For the text-containing cell, return its midpoint in [x, y] coordinate format. 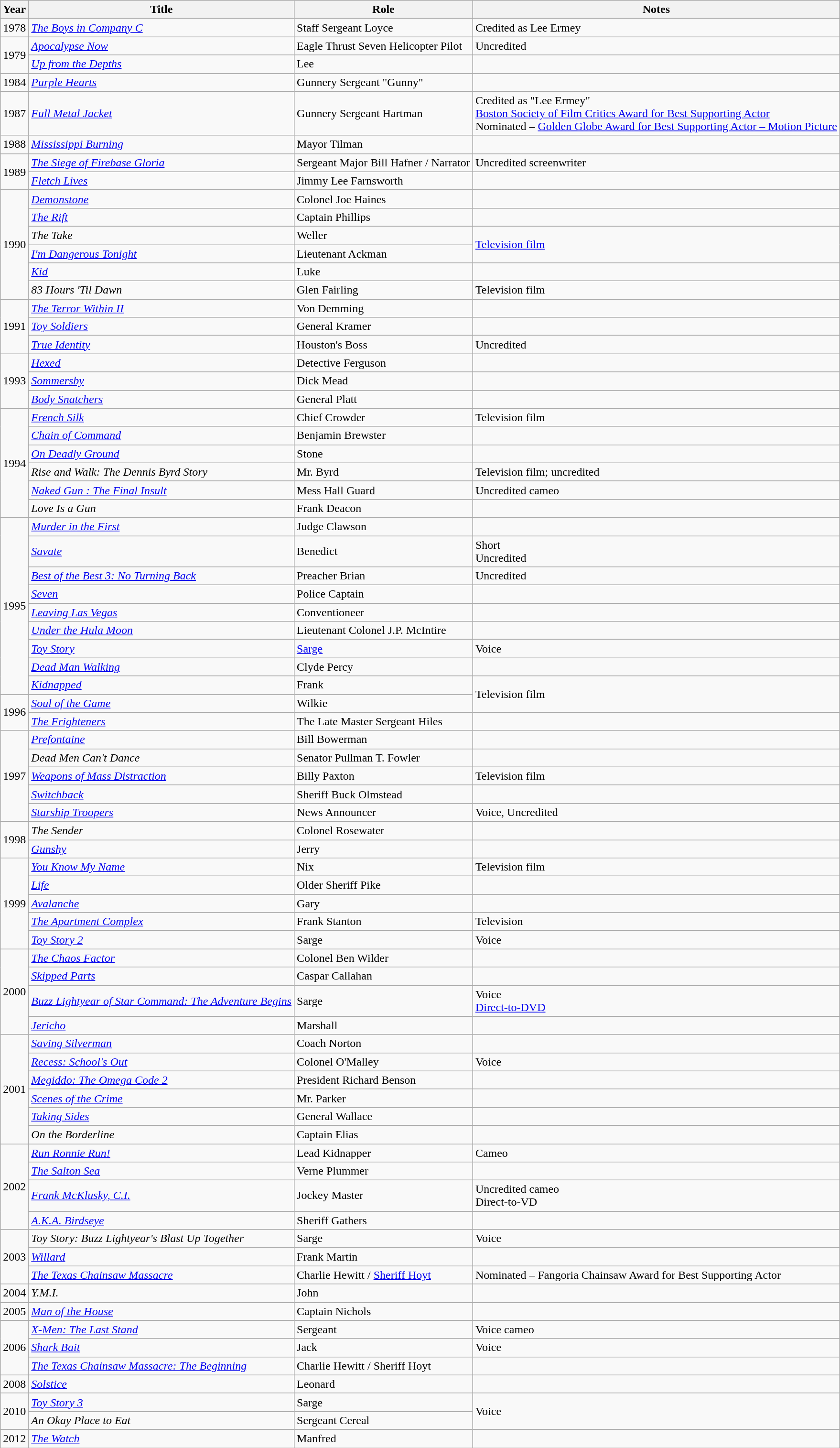
1979 [14, 55]
ShortUncredited [656, 551]
John [384, 1293]
Toy Soldiers [162, 327]
Demonstone [162, 199]
Verne Plummer [384, 1171]
1993 [14, 381]
Voice, Uncredited [656, 812]
Buzz Lightyear of Star Command: The Adventure Begins [162, 1001]
Glen Fairling [384, 290]
Year [14, 10]
83 Hours 'Til Dawn [162, 290]
The Apartment Complex [162, 922]
Frank Martin [384, 1257]
President Richard Benson [384, 1080]
Life [162, 885]
Lieutenant Ackman [384, 254]
Colonel Rosewater [384, 830]
Chief Crowder [384, 417]
True Identity [162, 345]
1987 [14, 113]
Captain Phillips [384, 217]
Up from the Depths [162, 64]
Staff Sergeant Loyce [384, 28]
Colonel O'Malley [384, 1062]
1978 [14, 28]
Benedict [384, 551]
Leaving Las Vegas [162, 612]
Y.M.I. [162, 1293]
Gunnery Sergeant Hartman [384, 113]
The Salton Sea [162, 1171]
2012 [14, 1438]
Jockey Master [384, 1196]
Sheriff Buck Olmstead [384, 794]
Naked Gun : The Final Insult [162, 490]
Fletch Lives [162, 181]
You Know My Name [162, 867]
Lee [384, 64]
Frank McKlusky, C.I. [162, 1196]
Avalanche [162, 904]
Apocalypse Now [162, 46]
The Rift [162, 217]
The Late Master Sergeant Hiles [384, 721]
Lieutenant Colonel J.P. McIntire [384, 631]
Man of the House [162, 1311]
1990 [14, 244]
On the Borderline [162, 1134]
Benjamin Brewster [384, 435]
Toy Story [162, 649]
Lead Kidnapper [384, 1153]
Uncredited cameoDirect-to-VD [656, 1196]
Toy Story: Buzz Lightyear's Blast Up Together [162, 1239]
Frank [384, 685]
Switchback [162, 794]
Nominated – Fangoria Chainsaw Award for Best Supporting Actor [656, 1275]
2004 [14, 1293]
1994 [14, 463]
Kid [162, 272]
Hexed [162, 363]
Credited as Lee Ermey [656, 28]
Voice cameo [656, 1329]
Mayor Tilman [384, 144]
Gary [384, 904]
Leonard [384, 1384]
The Watch [162, 1438]
Gunnery Sergeant "Gunny" [384, 82]
Jericho [162, 1025]
Soul of the Game [162, 703]
Full Metal Jacket [162, 113]
Marshall [384, 1025]
Older Sheriff Pike [384, 885]
Clyde Percy [384, 667]
Billy Paxton [384, 776]
1996 [14, 712]
Frank Stanton [384, 922]
Recess: School's Out [162, 1062]
Toy Story 2 [162, 940]
X-Men: The Last Stand [162, 1329]
The Take [162, 235]
Captain Elias [384, 1134]
Mr. Parker [384, 1098]
2000 [14, 991]
Colonel Ben Wilder [384, 958]
Mess Hall Guard [384, 490]
Skipped Parts [162, 976]
Prefontaine [162, 740]
Jack [384, 1348]
The Frighteners [162, 721]
Senator Pullman T. Fowler [384, 758]
Solstice [162, 1384]
Best of the Best 3: No Turning Back [162, 576]
1998 [14, 839]
The Boys in Company C [162, 28]
General Wallace [384, 1116]
Dick Mead [384, 381]
Dead Man Walking [162, 667]
Von Demming [384, 308]
Taking Sides [162, 1116]
Saving Silverman [162, 1044]
Sergeant Cereal [384, 1420]
Body Snatchers [162, 399]
Stone [384, 454]
The Chaos Factor [162, 958]
Judge Clawson [384, 526]
Eagle Thrust Seven Helicopter Pilot [384, 46]
Savate [162, 551]
Under the Hula Moon [162, 631]
Sergeant Major Bill Hafner / Narrator [384, 163]
1999 [14, 904]
The Terror Within II [162, 308]
2006 [14, 1348]
Manfred [384, 1438]
Uncredited cameo [656, 490]
Frank Deacon [384, 508]
Sheriff Gathers [384, 1220]
Caspar Callahan [384, 976]
Rise and Walk: The Dennis Byrd Story [162, 472]
VoiceDirect-to-DVD [656, 1001]
Colonel Joe Haines [384, 199]
Cameo [656, 1153]
2008 [14, 1384]
Run Ronnie Run! [162, 1153]
Jerry [384, 849]
Chain of Command [162, 435]
Purple Hearts [162, 82]
Houston's Boss [384, 345]
Scenes of the Crime [162, 1098]
Role [384, 10]
An Okay Place to Eat [162, 1420]
Television film; uncredited [656, 472]
Mississippi Burning [162, 144]
1984 [14, 82]
Luke [384, 272]
Jimmy Lee Farnsworth [384, 181]
General Platt [384, 399]
Title [162, 10]
Gunshy [162, 849]
News Announcer [384, 812]
1989 [14, 172]
1988 [14, 144]
1995 [14, 606]
2002 [14, 1187]
French Silk [162, 417]
Sommersby [162, 381]
The Texas Chainsaw Massacre: The Beginning [162, 1366]
The Texas Chainsaw Massacre [162, 1275]
On Deadly Ground [162, 454]
Starship Troopers [162, 812]
Sergeant [384, 1329]
General Kramer [384, 327]
Coach Norton [384, 1044]
Murder in the First [162, 526]
Conventioneer [384, 612]
I'm Dangerous Tonight [162, 254]
Weller [384, 235]
Megiddo: The Omega Code 2 [162, 1080]
Shark Bait [162, 1348]
Willard [162, 1257]
Bill Bowerman [384, 740]
Uncredited screenwriter [656, 163]
Television [656, 922]
Captain Nichols [384, 1311]
Toy Story 3 [162, 1402]
2005 [14, 1311]
A.K.A. Birdseye [162, 1220]
Mr. Byrd [384, 472]
2003 [14, 1257]
Seven [162, 594]
Notes [656, 10]
1991 [14, 327]
Wilkie [384, 703]
Preacher Brian [384, 576]
Weapons of Mass Distraction [162, 776]
Dead Men Can't Dance [162, 758]
2010 [14, 1411]
The Sender [162, 830]
1997 [14, 776]
Police Captain [384, 594]
Nix [384, 867]
Detective Ferguson [384, 363]
The Siege of Firebase Gloria [162, 163]
Love Is a Gun [162, 508]
2001 [14, 1089]
Kidnapped [162, 685]
